Output the (X, Y) coordinate of the center of the cell containing the given text.  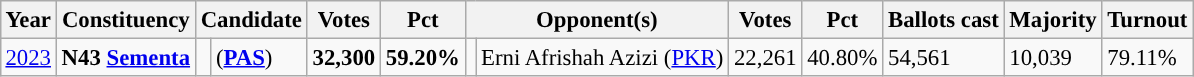
2023 (28, 57)
Erni Afrishah Azizi (PKR) (602, 57)
79.11% (1148, 57)
Ballots cast (944, 20)
59.20% (422, 57)
54,561 (944, 57)
Constituency (126, 20)
10,039 (1053, 57)
Turnout (1148, 20)
22,261 (766, 57)
32,300 (344, 57)
Candidate (251, 20)
40.80% (842, 57)
(PAS) (260, 57)
Year (28, 20)
Opponent(s) (597, 20)
Majority (1053, 20)
N43 Sementa (126, 57)
